Extract the (x, y) coordinate from the center of the cell holding the provided text.  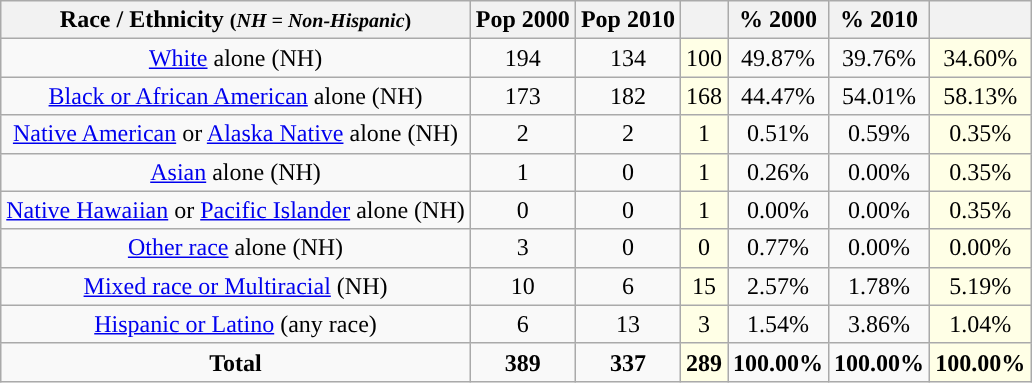
1.78% (880, 286)
58.13% (980, 96)
Native Hawaiian or Pacific Islander alone (NH) (236, 210)
34.60% (980, 58)
54.01% (880, 96)
2.57% (778, 286)
Pop 2010 (628, 20)
173 (522, 96)
182 (628, 96)
100 (704, 58)
10 (522, 286)
Other race alone (NH) (236, 248)
Mixed race or Multiracial (NH) (236, 286)
49.87% (778, 58)
White alone (NH) (236, 58)
Pop 2000 (522, 20)
13 (628, 324)
389 (522, 362)
Race / Ethnicity (NH = Non-Hispanic) (236, 20)
194 (522, 58)
% 2010 (880, 20)
Total (236, 362)
Asian alone (NH) (236, 172)
0.51% (778, 134)
168 (704, 96)
289 (704, 362)
% 2000 (778, 20)
1.04% (980, 324)
0.77% (778, 248)
0.59% (880, 134)
1.54% (778, 324)
337 (628, 362)
39.76% (880, 58)
0.26% (778, 172)
Hispanic or Latino (any race) (236, 324)
44.47% (778, 96)
3.86% (880, 324)
Native American or Alaska Native alone (NH) (236, 134)
134 (628, 58)
Black or African American alone (NH) (236, 96)
15 (704, 286)
5.19% (980, 286)
